Extract the [X, Y] coordinate from the center of the cell holding the provided text.  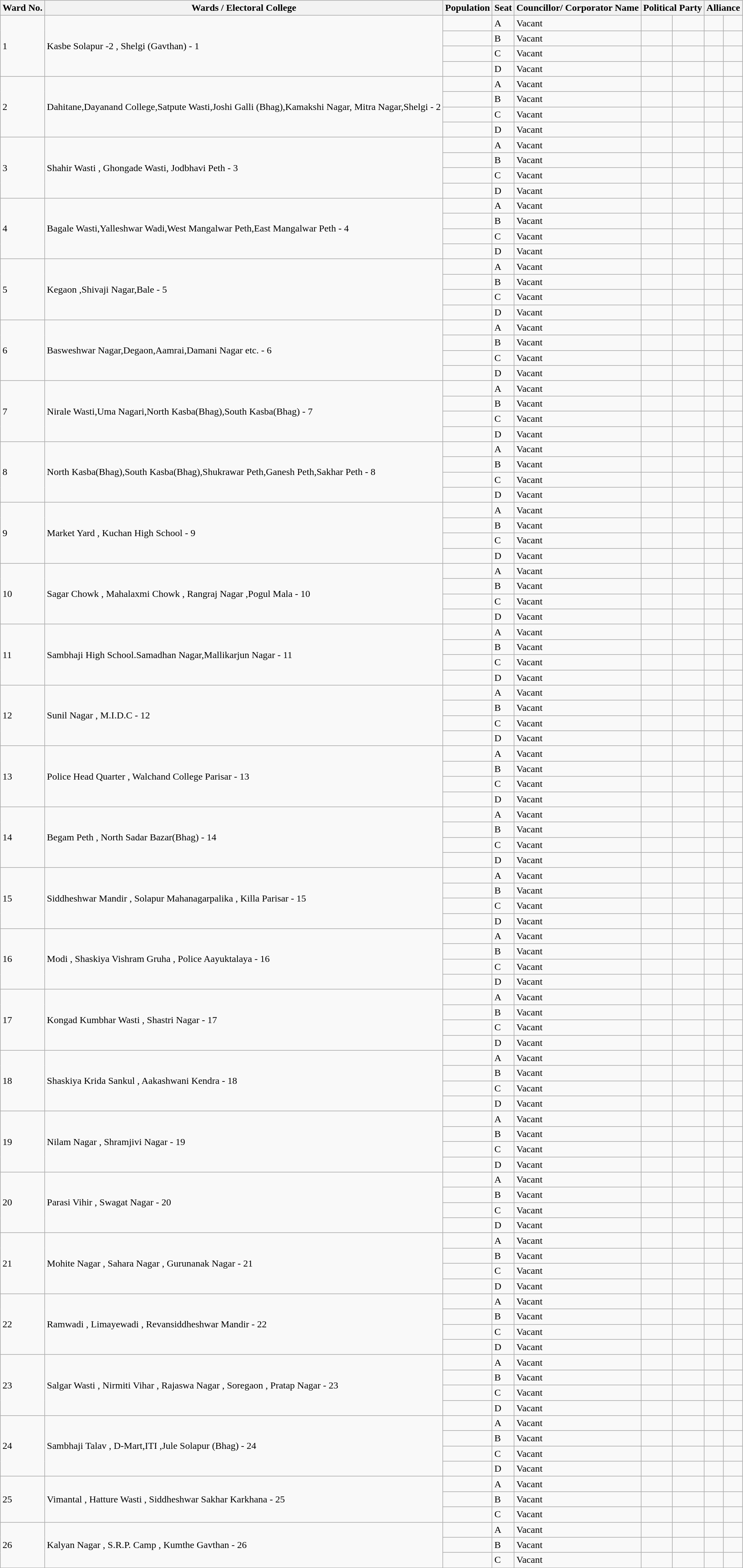
13 [22, 776]
Bagale Wasti,Yalleshwar Wadi,West Mangalwar Peth,East Mangalwar Peth - 4 [244, 229]
North Kasba(Bhag),South Kasba(Bhag),Shukrawar Peth,Ganesh Peth,Sakhar Peth - 8 [244, 472]
Population [468, 8]
14 [22, 837]
Political Party [673, 8]
3 [22, 168]
Nilam Nagar , Shramjivi Nagar - 19 [244, 1141]
Mohite Nagar , Sahara Nagar , Gurunanak Nagar - 21 [244, 1263]
20 [22, 1203]
Vimantal , Hatture Wasti , Siddheshwar Sakhar Karkhana - 25 [244, 1499]
Alliance [723, 8]
Kongad Kumbhar Wasti , Shastri Nagar - 17 [244, 1020]
Shahir Wasti , Ghongade Wasti, Jodbhavi Peth - 3 [244, 168]
Kegaon ,Shivaji Nagar,Bale - 5 [244, 289]
25 [22, 1499]
Kalyan Nagar , S.R.P. Camp , Kumthe Gavthan - 26 [244, 1545]
18 [22, 1081]
19 [22, 1141]
10 [22, 594]
Shaskiya Krida Sankul , Aakashwani Kendra - 18 [244, 1081]
Police Head Quarter , Walchand College Parisar - 13 [244, 776]
Salgar Wasti , Nirmiti Vihar , Rajaswa Nagar , Soregaon , Pratap Nagar - 23 [244, 1385]
Wards / Electoral College [244, 8]
Begam Peth , North Sadar Bazar(Bhag) - 14 [244, 837]
Ramwadi , Limayewadi , Revansiddheshwar Mandir - 22 [244, 1324]
5 [22, 289]
4 [22, 229]
2 [22, 107]
11 [22, 654]
24 [22, 1446]
Sagar Chowk , Mahalaxmi Chowk , Rangraj Nagar ,Pogul Mala - 10 [244, 594]
Kasbe Solapur -2 , Shelgi (Gavthan) - 1 [244, 46]
8 [22, 472]
Basweshwar Nagar,Degaon,Aamrai,Damani Nagar etc. - 6 [244, 350]
Market Yard , Kuchan High School - 9 [244, 533]
23 [22, 1385]
Ward No. [22, 8]
16 [22, 959]
Siddheshwar Mandir , Solapur Mahanagarpalika , Killa Parisar - 15 [244, 898]
Modi , Shaskiya Vishram Gruha , Police Aayuktalaya - 16 [244, 959]
Sambhaji Talav , D-Mart,ITI ,Jule Solapur (Bhag) - 24 [244, 1446]
22 [22, 1324]
26 [22, 1545]
15 [22, 898]
12 [22, 716]
1 [22, 46]
17 [22, 1020]
9 [22, 533]
Councillor/ Corporator Name [577, 8]
Seat [503, 8]
7 [22, 411]
Dahitane,Dayanand College,Satpute Wasti,Joshi Galli (Bhag),Kamakshi Nagar, Mitra Nagar,Shelgi - 2 [244, 107]
Parasi Vihir , Swagat Nagar - 20 [244, 1203]
6 [22, 350]
Sunil Nagar , M.I.D.C - 12 [244, 716]
Nirale Wasti,Uma Nagari,North Kasba(Bhag),South Kasba(Bhag) - 7 [244, 411]
21 [22, 1263]
Sambhaji High School.Samadhan Nagar,Mallikarjun Nagar - 11 [244, 654]
